Locate the cell with the specified text and output its [X, Y] center coordinate. 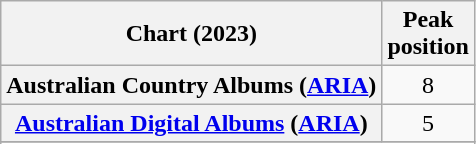
5 [428, 123]
Peakposition [428, 34]
Australian Country Albums (ARIA) [192, 85]
Australian Digital Albums (ARIA) [192, 123]
Chart (2023) [192, 34]
8 [428, 85]
